Extract the (x, y) coordinate from the center of the cell holding the provided text.  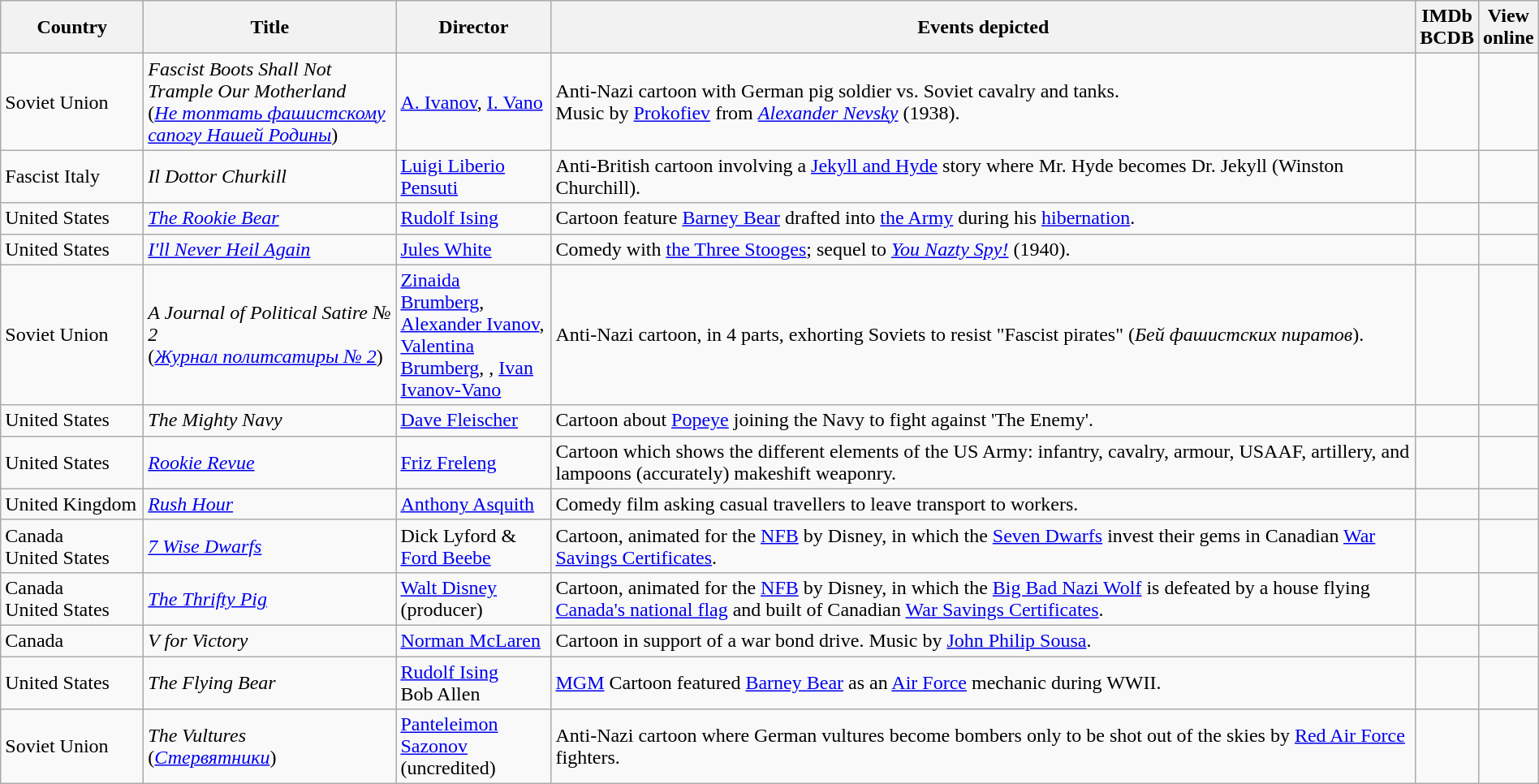
Norman McLaren (474, 640)
Luigi Liberio Pensuti (474, 177)
The Flying Bear (269, 682)
The Mighty Navy (269, 420)
Fascist Boots Shall Not Trample Our Motherland(Не тoптать фашистскому сапогу Нашей Родины) (269, 102)
Comedy film asking casual travellers to leave transport to workers. (984, 504)
The Thrifty Pig (269, 599)
Cartoon, animated for the NFB by Disney, in which the Seven Dwarfs invest their gems in Canadian War Savings Certificates. (984, 545)
Zinaida Brumberg, Alexander Ivanov, Valentina Brumberg, , Ivan Ivanov-Vano (474, 334)
Director (474, 28)
Cartoon feature Barney Bear drafted into the Army during his hibernation. (984, 218)
United Kingdom (72, 504)
Anti-Nazi cartoon where German vultures become bombers only to be shot out of the skies by Red Air Force fighters. (984, 747)
Dave Fleischer (474, 420)
Title (269, 28)
Fascist Italy (72, 177)
IMDbBCDB (1447, 28)
Cartoon about Popeye joining the Navy to fight against 'The Enemy'. (984, 420)
Rush Hour (269, 504)
Panteleimon Sazonov (uncredited) (474, 747)
Comedy with the Three Stooges; sequel to You Nazty Spy! (1940). (984, 249)
Anti-Nazi cartoon, in 4 parts, exhorting Soviets to resist "Fascist pirates" (Бей фашистских пиратов). (984, 334)
Il Dottor Churkill (269, 177)
Cartoon in support of a war bond drive. Music by John Philip Sousa. (984, 640)
Jules White (474, 249)
The Vultures(Стервятники) (269, 747)
Anti-British cartoon involving a Jekyll and Hyde story where Mr. Hyde becomes Dr. Jekyll (Winston Churchill). (984, 177)
Anti-Nazi cartoon with German pig soldier vs. Soviet cavalry and tanks.Music by Prokofiev from Alexander Nevsky (1938). (984, 102)
Country (72, 28)
Rudolf IsingBob Allen (474, 682)
Friz Freleng (474, 463)
The Rookie Bear (269, 218)
Dick Lyford & Ford Beebe (474, 545)
Events depicted (984, 28)
Rookie Revue (269, 463)
Anthony Asquith (474, 504)
MGM Cartoon featured Barney Bear as an Air Force mechanic during WWII. (984, 682)
Viewonline (1508, 28)
Rudolf Ising (474, 218)
A. Ivanov, I. Vano (474, 102)
Walt Disney (producer) (474, 599)
V for Victory (269, 640)
7 Wise Dwarfs (269, 545)
Canada (72, 640)
Cartoon which shows the different elements of the US Army: infantry, cavalry, armour, USAAF, artillery, and lampoons (accurately) makeshift weaponry. (984, 463)
I'll Never Heil Again (269, 249)
A Journal of Political Satire № 2(Журнал политсатиры № 2) (269, 334)
